Output the [x, y] coordinate of the center of the cell containing the given text.  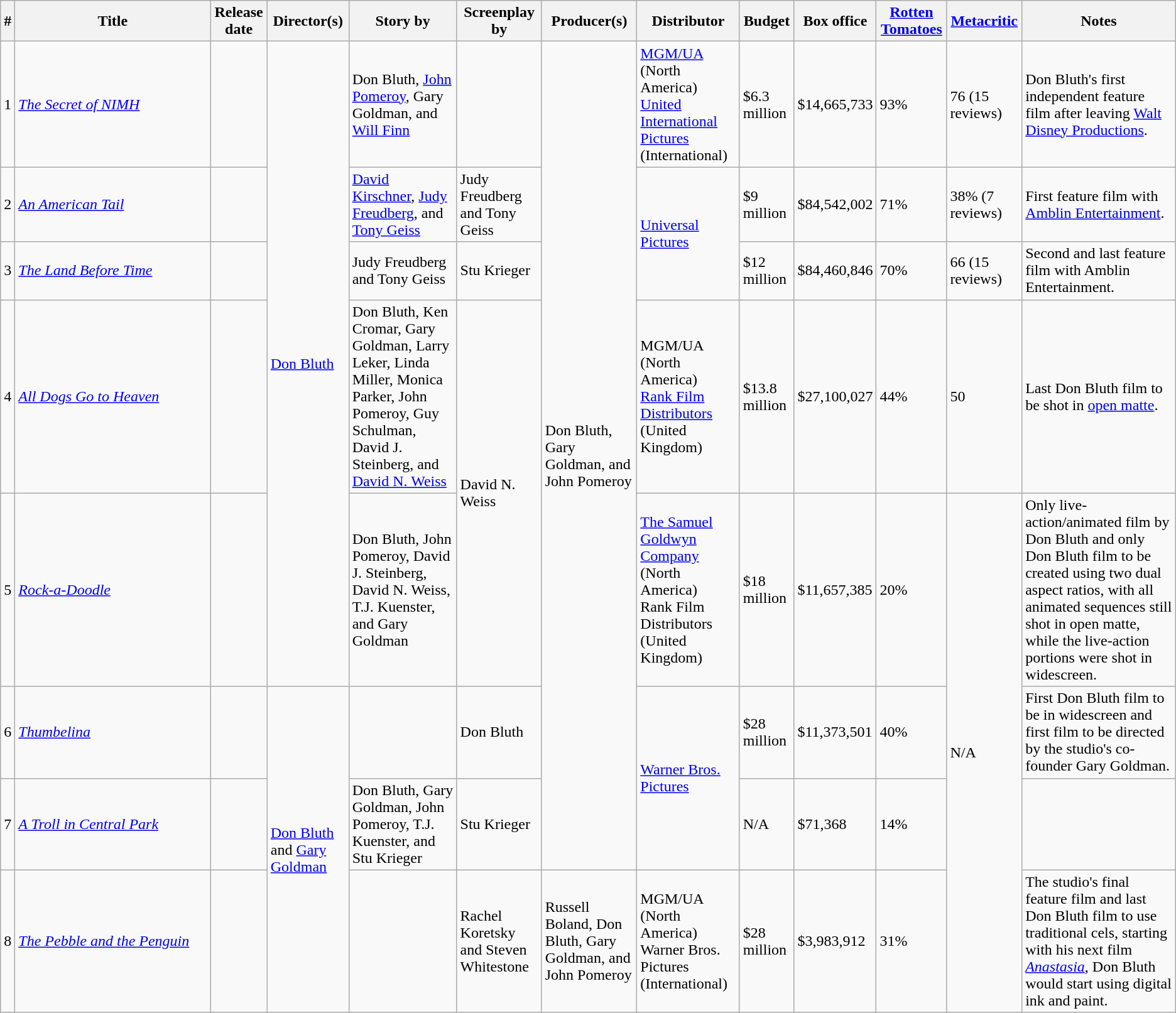
$18 million [766, 590]
$6.3 million [766, 104]
Title [113, 21]
Producer(s) [589, 21]
All Dogs Go to Heaven [113, 396]
A Troll in Central Park [113, 824]
5 [8, 590]
The Land Before Time [113, 271]
Screenplay by [499, 21]
40% [912, 732]
Don Bluth and Gary Goldman [308, 849]
Rock-a-Doodle [113, 590]
Director(s) [308, 21]
Don Bluth, Ken Cromar, Gary Goldman, Larry Leker, Linda Miller, Monica Parker, John Pomeroy, Guy Schulman, David J. Steinberg, and David N. Weiss [403, 396]
Budget [766, 21]
Rachel Koretsky and Steven Whitestone [499, 941]
$27,100,027 [836, 396]
70% [912, 271]
The Secret of NIMH [113, 104]
Warner Bros. Pictures [689, 778]
6 [8, 732]
$3,983,912 [836, 941]
Don Bluth, John Pomeroy, David J. Steinberg, David N. Weiss, T.J. Kuenster, and Gary Goldman [403, 590]
Don Bluth, Gary Goldman, John Pomeroy, T.J. Kuenster, and Stu Krieger [403, 824]
Thumbelina [113, 732]
Universal Pictures [689, 234]
David N. Weiss [499, 493]
First Don Bluth film to be in widescreen and first film to be directed by the studio's co-founder Gary Goldman. [1099, 732]
4 [8, 396]
First feature film with Amblin Entertainment. [1099, 205]
MGM/UA (North America)Rank Film Distributors (United Kingdom) [689, 396]
David Kirschner, Judy Freudberg, and Tony Geiss [403, 205]
Rotten Tomatoes [912, 21]
Don Bluth's first independent feature film after leaving Walt Disney Productions. [1099, 104]
93% [912, 104]
7 [8, 824]
$11,373,501 [836, 732]
3 [8, 271]
$12 million [766, 271]
Second and last feature film with Amblin Entertainment. [1099, 271]
14% [912, 824]
MGM/UA (North America)United International Pictures (International) [689, 104]
An American Tail [113, 205]
# [8, 21]
2 [8, 205]
44% [912, 396]
$13.8 million [766, 396]
Last Don Bluth film to be shot in open matte. [1099, 396]
$14,665,733 [836, 104]
76 (15 reviews) [984, 104]
$84,460,846 [836, 271]
Box office [836, 21]
Metacritic [984, 21]
Notes [1099, 21]
20% [912, 590]
The Samuel Goldwyn Company (North America)Rank Film Distributors (United Kingdom) [689, 590]
Release date [239, 21]
$71,368 [836, 824]
31% [912, 941]
$84,542,002 [836, 205]
Don Bluth, Gary Goldman, and John Pomeroy [589, 456]
Russell Boland, Don Bluth, Gary Goldman, and John Pomeroy [589, 941]
MGM/UA (North America)Warner Bros. Pictures (International) [689, 941]
66 (15 reviews) [984, 271]
Don Bluth, John Pomeroy, Gary Goldman, and Will Finn [403, 104]
71% [912, 205]
$9 million [766, 205]
Story by [403, 21]
1 [8, 104]
$11,657,385 [836, 590]
8 [8, 941]
38% (7 reviews) [984, 205]
The Pebble and the Penguin [113, 941]
Distributor [689, 21]
50 [984, 396]
